For the text-containing cell, return its midpoint in (X, Y) coordinate format. 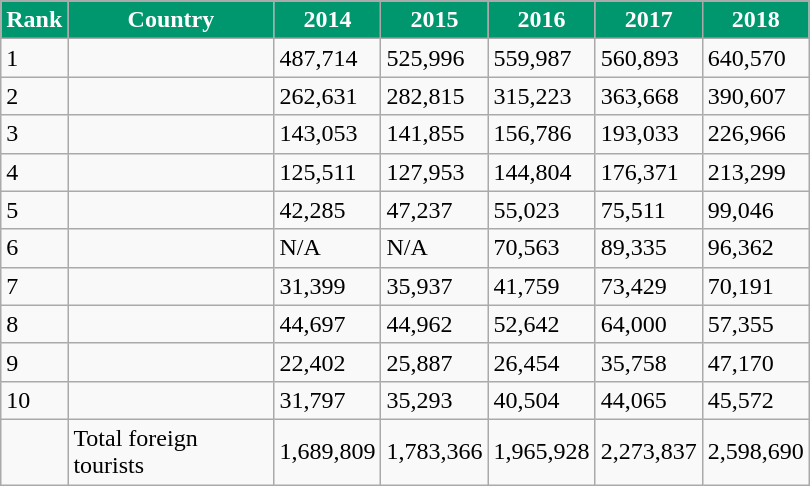
176,371 (648, 172)
70,563 (542, 248)
42,285 (328, 210)
3 (34, 134)
2 (34, 96)
5 (34, 210)
41,759 (542, 286)
44,962 (434, 324)
45,572 (756, 400)
Country (171, 20)
99,046 (756, 210)
2017 (648, 20)
8 (34, 324)
125,511 (328, 172)
44,697 (328, 324)
127,953 (434, 172)
47,170 (756, 362)
193,033 (648, 134)
156,786 (542, 134)
40,504 (542, 400)
2015 (434, 20)
25,887 (434, 362)
559,987 (542, 58)
26,454 (542, 362)
487,714 (328, 58)
2,273,837 (648, 452)
7 (34, 286)
2014 (328, 20)
525,996 (434, 58)
1 (34, 58)
1,783,366 (434, 452)
31,399 (328, 286)
226,966 (756, 134)
Total foreign tourists (171, 452)
2,598,690 (756, 452)
143,053 (328, 134)
70,191 (756, 286)
47,237 (434, 210)
Rank (34, 20)
4 (34, 172)
89,335 (648, 248)
213,299 (756, 172)
2018 (756, 20)
640,570 (756, 58)
363,668 (648, 96)
390,607 (756, 96)
55,023 (542, 210)
44,065 (648, 400)
9 (34, 362)
315,223 (542, 96)
64,000 (648, 324)
57,355 (756, 324)
35,758 (648, 362)
22,402 (328, 362)
1,689,809 (328, 452)
35,937 (434, 286)
2016 (542, 20)
1,965,928 (542, 452)
144,804 (542, 172)
73,429 (648, 286)
31,797 (328, 400)
52,642 (542, 324)
262,631 (328, 96)
141,855 (434, 134)
10 (34, 400)
96,362 (756, 248)
35,293 (434, 400)
75,511 (648, 210)
6 (34, 248)
282,815 (434, 96)
560,893 (648, 58)
